Search for the cell housing the specified text and yield its (X, Y) center coordinate. 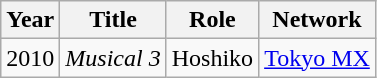
Musical 3 (113, 58)
Role (212, 20)
Tokyo MX (318, 58)
Year (30, 20)
Hoshiko (212, 58)
Title (113, 20)
Network (318, 20)
2010 (30, 58)
